Search for the cell housing the specified text and yield its (x, y) center coordinate. 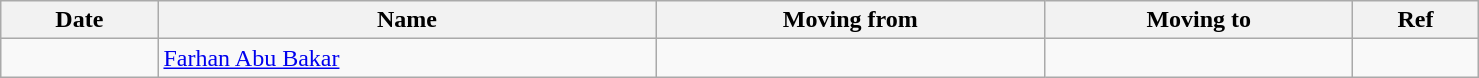
Name (407, 20)
Ref (1416, 20)
Moving to (1199, 20)
Date (80, 20)
Moving from (850, 20)
Farhan Abu Bakar (407, 58)
